Return the (x, y) coordinate for the center point of the cell that contains the specified text.  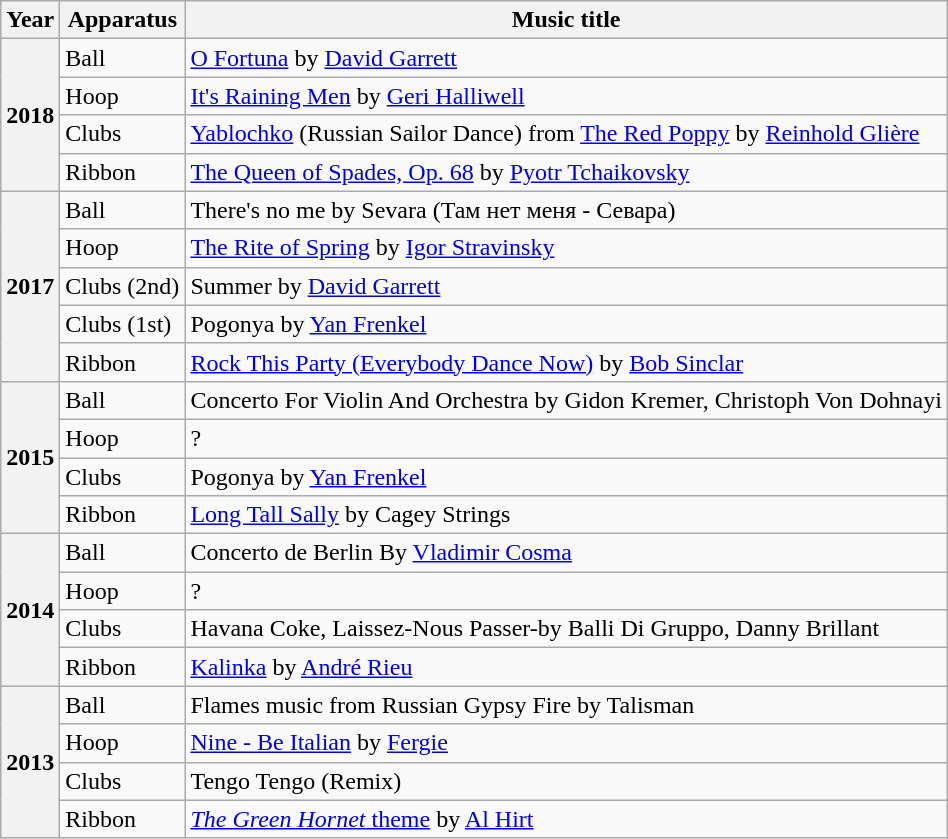
There's no me by Sevara (Там нет меня - Севара) (566, 210)
Summer by David Garrett (566, 286)
Clubs (2nd) (122, 286)
Kalinka by André Rieu (566, 667)
Nine - Be Italian by Fergie (566, 743)
Flames music from Russian Gypsy Fire by Talisman (566, 705)
Havana Coke, Laissez-Nous Passer-by Balli Di Gruppo, Danny Brillant (566, 629)
2017 (30, 286)
Concerto For Violin And Orchestra by Gidon Kremer, Christoph Von Dohnayi (566, 400)
Rock This Party (Everybody Dance Now) by Bob Sinclar (566, 362)
O Fortuna by David Garrett (566, 58)
Music title (566, 20)
Concerto de Berlin By Vladimir Cosma (566, 553)
The Rite of Spring by Igor Stravinsky (566, 248)
It's Raining Men by Geri Halliwell (566, 96)
The Queen of Spades, Op. 68 by Pyotr Tchaikovsky (566, 172)
2018 (30, 115)
Apparatus (122, 20)
2014 (30, 610)
2015 (30, 457)
Long Tall Sally by Cagey Strings (566, 515)
Year (30, 20)
The Green Hornet theme by Al Hirt (566, 819)
Tengo Tengo (Remix) (566, 781)
Yablochko (Russian Sailor Dance) from The Red Poppy by Reinhold Glière (566, 134)
Clubs (1st) (122, 324)
2013 (30, 762)
